Identify which cell holds the provided text, then report its [X, Y] central coordinate. 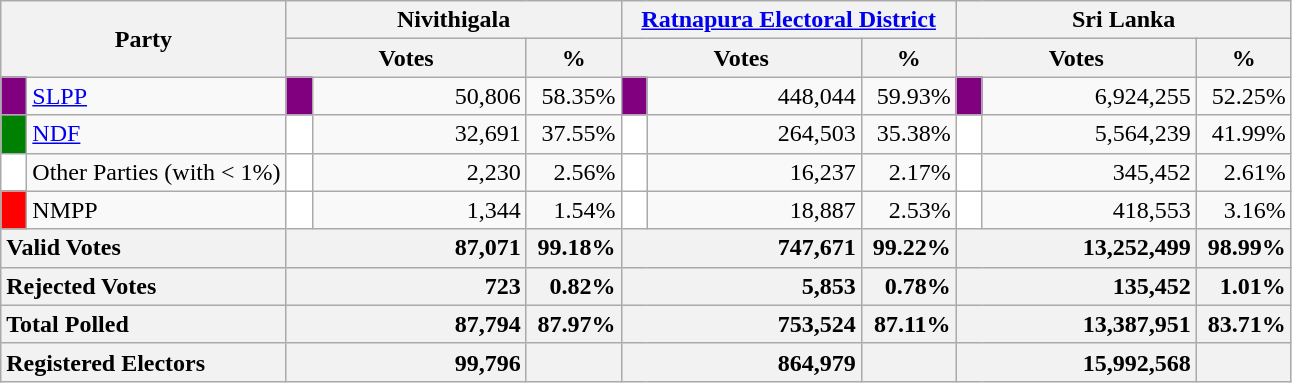
2.53% [908, 210]
2,230 [419, 172]
87,794 [406, 324]
NDF [156, 134]
0.82% [574, 286]
SLPP [156, 96]
264,503 [754, 134]
2.61% [1244, 172]
6,924,255 [1089, 96]
Ratnapura Electoral District [788, 20]
32,691 [419, 134]
16,237 [754, 172]
35.38% [908, 134]
5,853 [741, 286]
Nivithigala [454, 20]
59.93% [908, 96]
13,252,499 [1076, 248]
52.25% [1244, 96]
87,071 [406, 248]
753,524 [741, 324]
Rejected Votes [144, 286]
Valid Votes [144, 248]
41.99% [1244, 134]
99.22% [908, 248]
50,806 [419, 96]
99.18% [574, 248]
Registered Electors [144, 362]
Total Polled [144, 324]
87.11% [908, 324]
1.01% [1244, 286]
0.78% [908, 286]
Party [144, 39]
418,553 [1089, 210]
13,387,951 [1076, 324]
NMPP [156, 210]
18,887 [754, 210]
87.97% [574, 324]
448,044 [754, 96]
98.99% [1244, 248]
83.71% [1244, 324]
864,979 [741, 362]
2.56% [574, 172]
37.55% [574, 134]
723 [406, 286]
15,992,568 [1076, 362]
345,452 [1089, 172]
747,671 [741, 248]
1,344 [419, 210]
2.17% [908, 172]
99,796 [406, 362]
3.16% [1244, 210]
1.54% [574, 210]
135,452 [1076, 286]
Sri Lanka [1124, 20]
58.35% [574, 96]
5,564,239 [1089, 134]
Other Parties (with < 1%) [156, 172]
